From the cell containing the given text, extract its center point as [X, Y] coordinate. 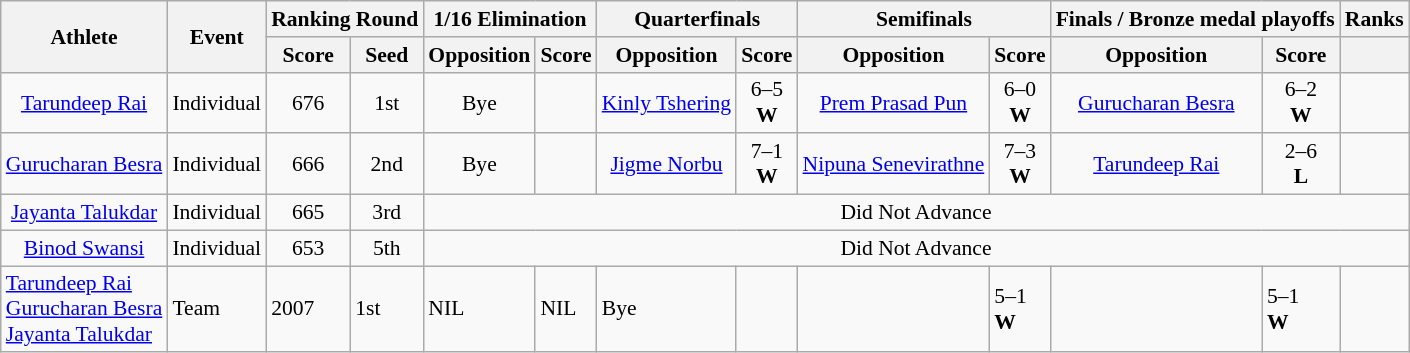
Event [216, 36]
Ranks [1374, 19]
3rd [386, 213]
653 [308, 248]
Jayanta Talukdar [84, 213]
Seed [386, 55]
Athlete [84, 36]
6–0W [1020, 102]
5th [386, 248]
Team [216, 310]
6–5W [766, 102]
Binod Swansi [84, 248]
665 [308, 213]
2007 [308, 310]
Semifinals [924, 19]
Jigme Norbu [667, 164]
Quarterfinals [698, 19]
Kinly Tshering [667, 102]
Nipuna Senevirathne [894, 164]
Prem Prasad Pun [894, 102]
7–3W [1020, 164]
2–6L [1301, 164]
2nd [386, 164]
666 [308, 164]
Tarundeep RaiGurucharan BesraJayanta Talukdar [84, 310]
676 [308, 102]
7–1W [766, 164]
1/16 Elimination [510, 19]
Ranking Round [344, 19]
Finals / Bronze medal playoffs [1196, 19]
6–2W [1301, 102]
